From the cell containing the given text, extract its center point as (x, y) coordinate. 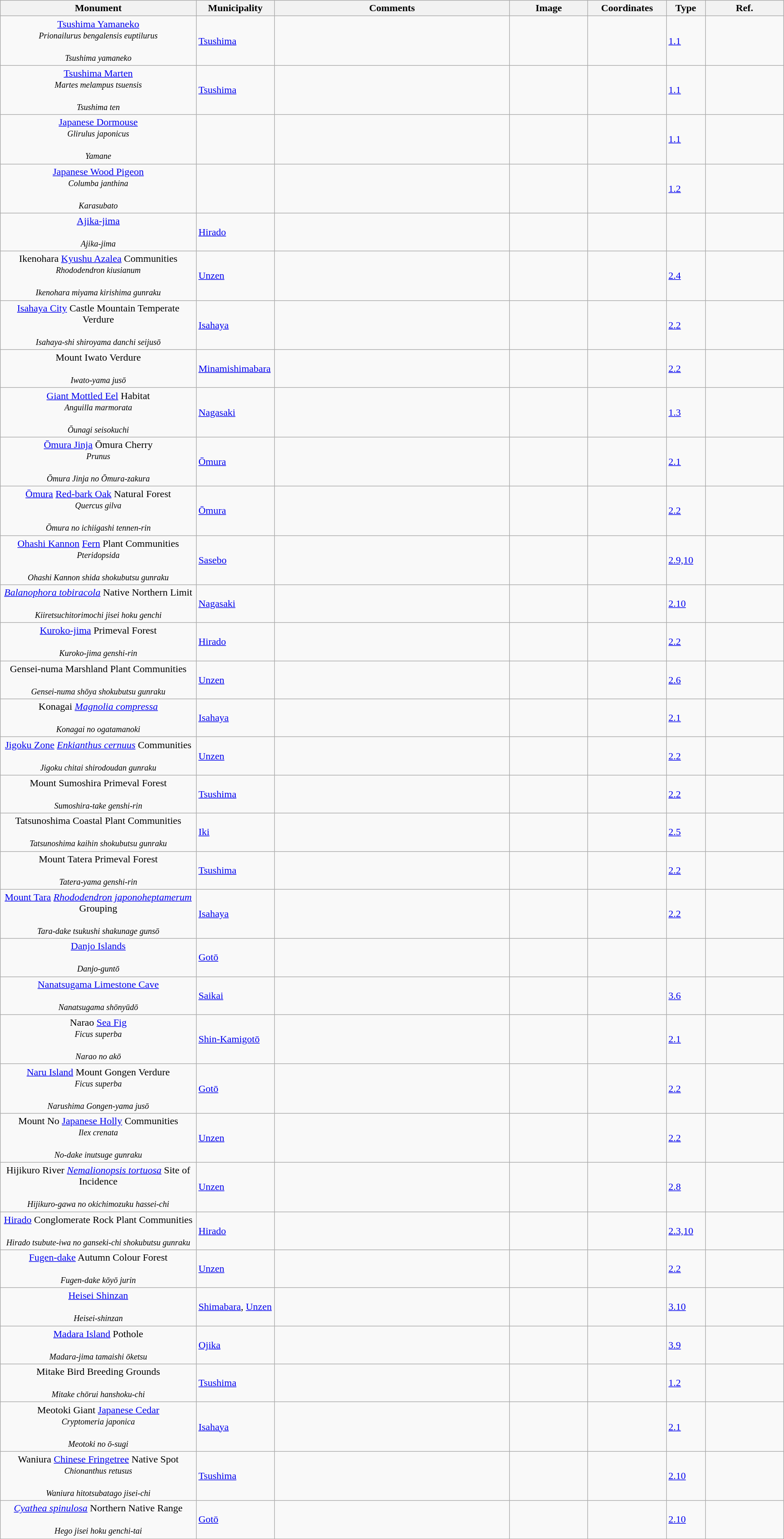
Tatsunoshima Coastal Plant CommunitiesTatsunoshima kaihin shokubutsu gunraku (98, 832)
3.6 (686, 996)
Iki (235, 832)
Image (548, 8)
Jigoku Zone Enkianthus cernuus CommunitiesJigoku chitai shirodoudan gunraku (98, 756)
3.9 (686, 1345)
2.6 (686, 680)
Ōmura Jinja Ōmura CherryPrunusŌmura Jinja no Ōmura-zakura (98, 462)
1.3 (686, 412)
Fugen-dake Autumn Colour ForestFugen-dake kōyō jurin (98, 1269)
Balanophora tobiracola Native Northern LimitKiiretsuchitorimochi jisei hoku genchi (98, 604)
Ohashi Kannon Fern Plant CommunitiesPteridopsidaOhashi Kannon shida shokubutsu gunraku (98, 560)
Shin-Kamigotō (235, 1039)
Shimabara, Unzen (235, 1307)
Ikenohara Kyushu Azalea CommunitiesRhododendron kiusianumIkenohara miyama kirishima gunraku (98, 275)
Ojika (235, 1345)
Comments (392, 8)
Heisei ShinzanHeisei-shinzan (98, 1307)
3.10 (686, 1307)
Coordinates (627, 8)
Tsushima YamanekoPrionailurus bengalensis euptilurusTsushima yamaneko (98, 41)
Isahaya City Castle Mountain Temperate VerdureIsahaya-shi shiroyama danchi seijusō (98, 325)
Mount No Japanese Holly CommunitiesIlex crenataNo-dake inutsuge gunraku (98, 1137)
Japanese Wood PigeonColumba janthinaKarasubato (98, 189)
Tsushima MartenMartes melampus tsuensisTsushima ten (98, 90)
Saikai (235, 996)
Minamishimabara (235, 369)
Sasebo (235, 560)
Waniura Chinese Fringetree Native SpotChionanthus retususWaniura hitotsubatago jisei-chi (98, 1476)
Mitake Bird Breeding GroundsMitake chōrui hanshoku-chi (98, 1383)
Ōmura Red-bark Oak Natural ForestQuercus gilvaŌmura no ichiigashi tennen-rin (98, 510)
2.3,10 (686, 1231)
Hijikuro River Nemalionopsis tortuosa Site of IncidenceHijikuro-gawa no okichimozuku hassei-chi (98, 1187)
Hirado Conglomerate Rock Plant CommunitiesHirado tsubute-iwa no ganseki-chi shokubutsu gunraku (98, 1231)
Cyathea spinulosa Northern Native RangeHego jisei hoku genchi-tai (98, 1520)
Konagai Magnolia compressaKonagai no ogatamanoki (98, 718)
Mount Sumoshira Primeval ForestSumoshira-take genshi-rin (98, 794)
Kuroko-jima Primeval ForestKuroko-jima genshi-rin (98, 642)
Naru Island Mount Gongen VerdureFicus superbaNarushima Gongen-yama jusō (98, 1089)
Type (686, 8)
2.9,10 (686, 560)
Mount Iwato VerdureIwato-yama jusō (98, 369)
2.4 (686, 275)
2.5 (686, 832)
Madara Island PotholeMadara-jima tamaishi ōketsu (98, 1345)
Nanatsugama Limestone CaveNanatsugama shōnyūdō (98, 996)
Danjo IslandsDanjo-guntō (98, 957)
Giant Mottled Eel HabitatAnguilla marmorataŌunagi seisokuchi (98, 412)
Municipality (235, 8)
Japanese DormouseGlirulus japonicusYamane (98, 139)
Ref. (744, 8)
Gensei-numa Marshland Plant CommunitiesGensei-numa shōya shokubutsu gunraku (98, 680)
Mount Tatera Primeval ForestTatera-yama genshi-rin (98, 870)
2.8 (686, 1187)
Ajika-jimaAjika-jima (98, 232)
Meotoki Giant Japanese CedarCryptomeria japonicaMeotoki no ō-sugi (98, 1427)
Monument (98, 8)
Narao Sea FigFicus superbaNarao no akō (98, 1039)
Mount Tara Rhododendron japonoheptamerum GroupingTara-dake tsukushi shakunage gunsō (98, 914)
